Return the [X, Y] coordinate for the center point of the cell that contains the specified text.  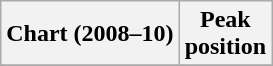
Chart (2008–10) [90, 34]
Peakposition [225, 34]
